Locate the cell with the specified text and output its (X, Y) center coordinate. 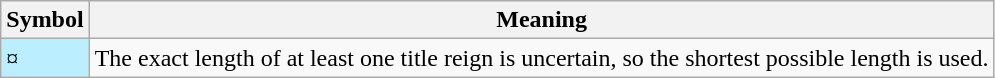
Meaning (542, 20)
The exact length of at least one title reign is uncertain, so the shortest possible length is used. (542, 58)
¤ (45, 58)
Symbol (45, 20)
